Locate the cell with the specified text and output its [X, Y] center coordinate. 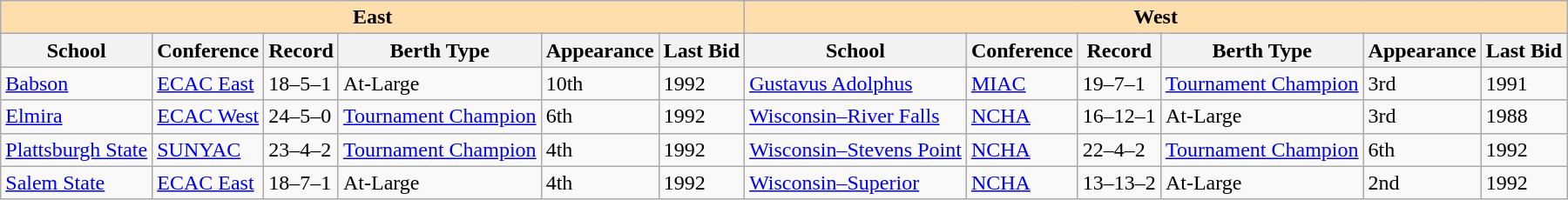
West [1156, 17]
1988 [1524, 117]
23–4–2 [301, 150]
22–4–2 [1119, 150]
18–5–1 [301, 83]
Wisconsin–Stevens Point [855, 150]
19–7–1 [1119, 83]
Salem State [77, 183]
18–7–1 [301, 183]
10th [599, 83]
SUNYAC [208, 150]
2nd [1422, 183]
MIAC [1022, 83]
24–5–0 [301, 117]
Wisconsin–River Falls [855, 117]
Babson [77, 83]
16–12–1 [1119, 117]
Elmira [77, 117]
13–13–2 [1119, 183]
Wisconsin–Superior [855, 183]
East [373, 17]
1991 [1524, 83]
Plattsburgh State [77, 150]
Gustavus Adolphus [855, 83]
ECAC West [208, 117]
